Find where the given text appears and provide that cell's center as (X, Y) coordinate. 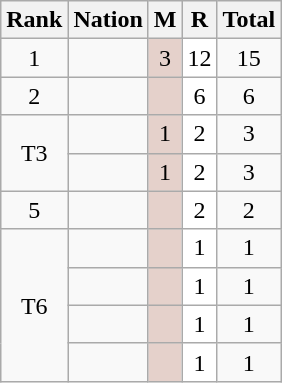
R (200, 20)
M (165, 20)
Nation (108, 20)
T6 (34, 305)
12 (200, 58)
Total (249, 20)
Rank (34, 20)
T3 (34, 153)
5 (34, 210)
15 (249, 58)
